Determine the [x, y] coordinate at the center of the cell enclosing the given text.  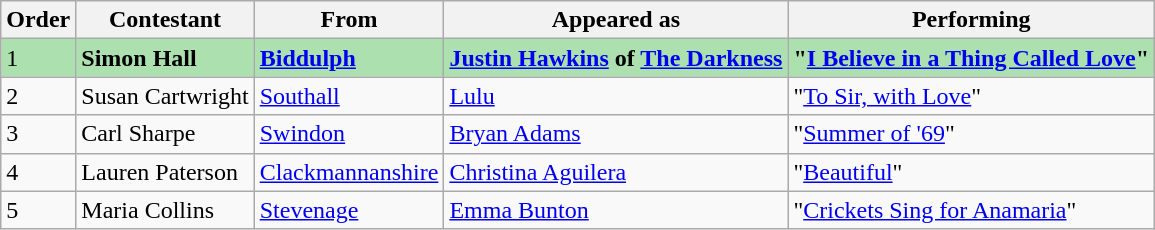
5 [38, 210]
Performing [972, 20]
Susan Cartwright [165, 96]
Order [38, 20]
4 [38, 172]
Simon Hall [165, 58]
Swindon [349, 134]
Clackmannanshire [349, 172]
Lauren Paterson [165, 172]
Carl Sharpe [165, 134]
Biddulph [349, 58]
Contestant [165, 20]
"Crickets Sing for Anamaria" [972, 210]
Lulu [616, 96]
Southall [349, 96]
Maria Collins [165, 210]
"I Believe in a Thing Called Love" [972, 58]
1 [38, 58]
"Summer of '69" [972, 134]
"Beautiful" [972, 172]
"To Sir, with Love" [972, 96]
Stevenage [349, 210]
Christina Aguilera [616, 172]
3 [38, 134]
Emma Bunton [616, 210]
Appeared as [616, 20]
From [349, 20]
Justin Hawkins of The Darkness [616, 58]
2 [38, 96]
Bryan Adams [616, 134]
